Search for the cell housing the specified text and yield its (x, y) center coordinate. 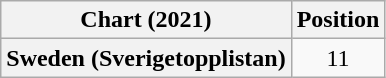
11 (338, 58)
Chart (2021) (146, 20)
Sweden (Sverigetopplistan) (146, 58)
Position (338, 20)
